Capture the cell that displays the provided text and extract its (X, Y) central coordinate. 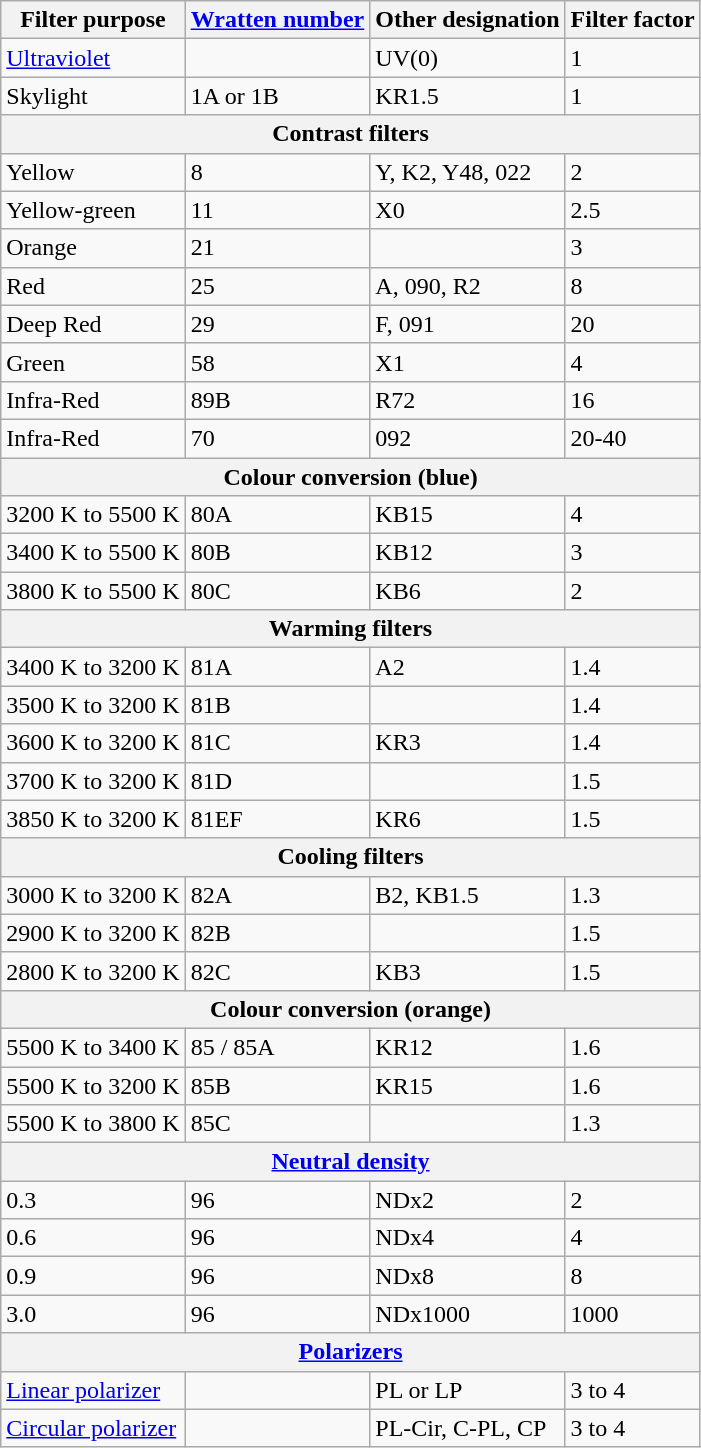
3000 K to 3200 K (93, 895)
2800 K to 3200 K (93, 971)
KB6 (468, 591)
85C (278, 1124)
PL-Cir, C-PL, CP (468, 1428)
Neutral density (351, 1162)
R72 (468, 400)
70 (278, 438)
85B (278, 1085)
3400 K to 3200 K (93, 667)
PL or LP (468, 1390)
3850 K to 3200 K (93, 819)
82C (278, 971)
NDx8 (468, 1276)
81EF (278, 819)
F, 091 (468, 324)
KR1.5 (468, 96)
5500 K to 3200 K (93, 1085)
82A (278, 895)
3600 K to 3200 K (93, 743)
Other designation (468, 20)
Circular polarizer (93, 1428)
UV(0) (468, 58)
5500 K to 3400 K (93, 1047)
Colour conversion (orange) (351, 1009)
80C (278, 591)
81D (278, 781)
5500 K to 3800 K (93, 1124)
X1 (468, 362)
29 (278, 324)
2.5 (632, 210)
82B (278, 933)
81B (278, 705)
Cooling filters (351, 857)
Y, K2, Y48, 022 (468, 172)
A, 090, R2 (468, 286)
Warming filters (351, 629)
80B (278, 553)
89B (278, 400)
NDx4 (468, 1238)
NDx1000 (468, 1314)
85 / 85A (278, 1047)
Polarizers (351, 1352)
20 (632, 324)
Green (93, 362)
3500 K to 3200 K (93, 705)
58 (278, 362)
NDx2 (468, 1200)
KB15 (468, 515)
Filter purpose (93, 20)
KR15 (468, 1085)
0.3 (93, 1200)
21 (278, 248)
0.9 (93, 1276)
B2, KB1.5 (468, 895)
80A (278, 515)
11 (278, 210)
KR12 (468, 1047)
1000 (632, 1314)
20-40 (632, 438)
KR6 (468, 819)
81C (278, 743)
0.6 (93, 1238)
25 (278, 286)
1A or 1B (278, 96)
Filter factor (632, 20)
Yellow-green (93, 210)
81A (278, 667)
Deep Red (93, 324)
A2 (468, 667)
Wratten number (278, 20)
3800 K to 5500 K (93, 591)
16 (632, 400)
3200 K to 5500 K (93, 515)
Yellow (93, 172)
Red (93, 286)
092 (468, 438)
KB3 (468, 971)
Contrast filters (351, 134)
X0 (468, 210)
Skylight (93, 96)
Linear polarizer (93, 1390)
2900 K to 3200 K (93, 933)
Colour conversion (blue) (351, 477)
Ultraviolet (93, 58)
3400 K to 5500 K (93, 553)
KB12 (468, 553)
3700 K to 3200 K (93, 781)
KR3 (468, 743)
Orange (93, 248)
3.0 (93, 1314)
